Capture the cell that displays the provided text and extract its (x, y) central coordinate. 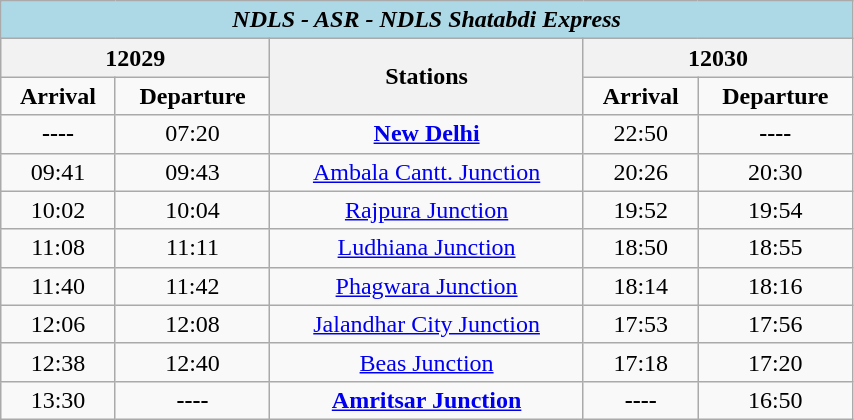
20:30 (775, 172)
10:04 (192, 210)
22:50 (640, 134)
17:53 (640, 324)
16:50 (775, 400)
17:18 (640, 362)
Ludhiana Junction (427, 248)
11:42 (192, 286)
Phagwara Junction (427, 286)
12029 (136, 58)
18:55 (775, 248)
18:14 (640, 286)
10:02 (58, 210)
Jalandhar City Junction (427, 324)
18:16 (775, 286)
19:52 (640, 210)
11:11 (192, 248)
Beas Junction (427, 362)
09:41 (58, 172)
11:08 (58, 248)
Ambala Cantt. Junction (427, 172)
20:26 (640, 172)
19:54 (775, 210)
17:56 (775, 324)
12030 (718, 58)
Rajpura Junction (427, 210)
12:06 (58, 324)
07:20 (192, 134)
18:50 (640, 248)
11:40 (58, 286)
NDLS - ASR - NDLS Shatabdi Express (427, 20)
12:38 (58, 362)
12:08 (192, 324)
Stations (427, 77)
09:43 (192, 172)
Amritsar Junction (427, 400)
17:20 (775, 362)
New Delhi (427, 134)
13:30 (58, 400)
12:40 (192, 362)
